Return the [X, Y] coordinate for the center point of the cell that contains the specified text.  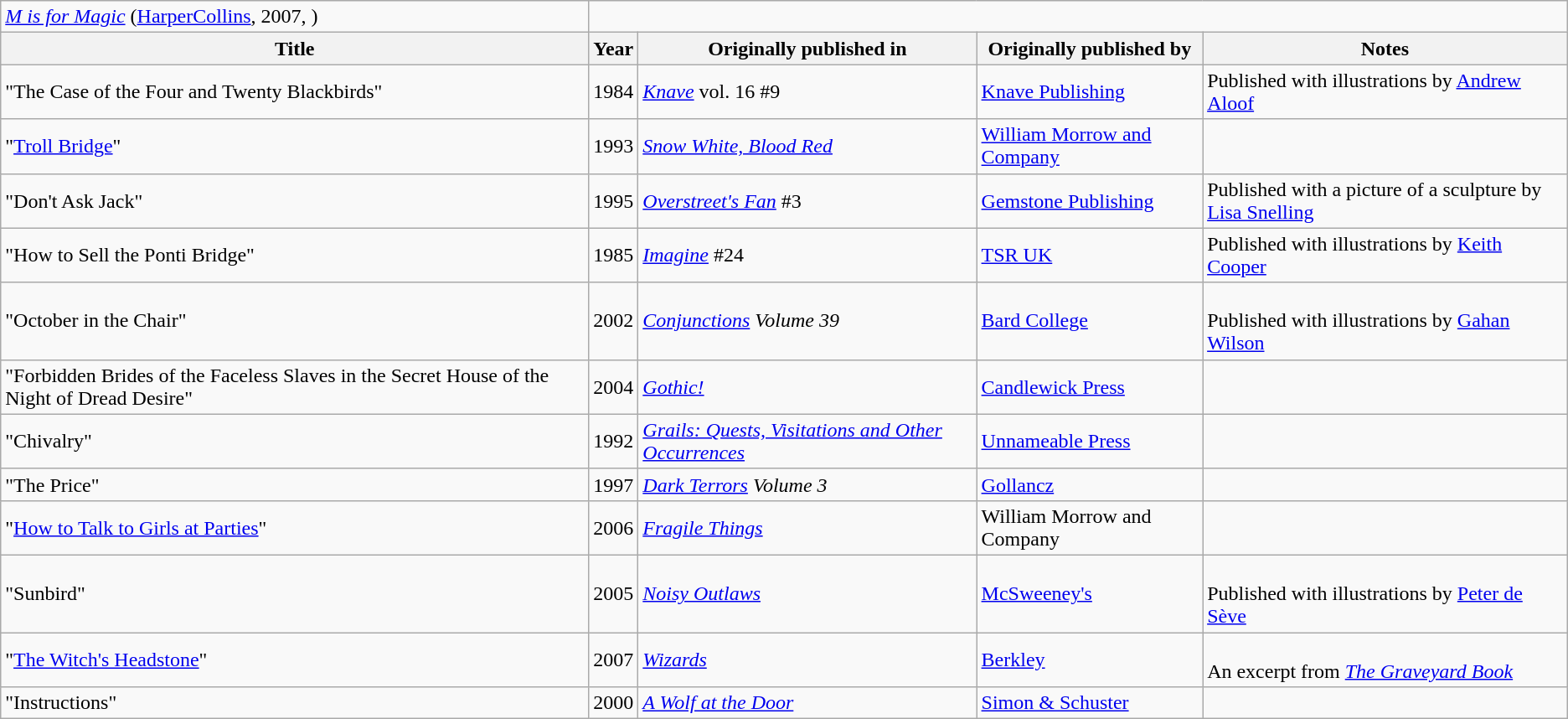
"Don't Ask Jack" [295, 201]
"How to Talk to Girls at Parties" [295, 528]
"The Case of the Four and Twenty Blackbirds" [295, 92]
Noisy Outlaws [807, 593]
"Troll Bridge" [295, 146]
2000 [613, 703]
An excerpt from The Graveyard Book [1385, 659]
"The Witch's Headstone" [295, 659]
Gemstone Publishing [1090, 201]
M is for Magic (HarperCollins, 2007, ) [295, 17]
1993 [613, 146]
Snow White, Blood Red [807, 146]
1984 [613, 92]
"How to Sell the Ponti Bridge" [295, 255]
Unnameable Press [1090, 441]
Wizards [807, 659]
"Instructions" [295, 703]
2004 [613, 387]
Grails: Quests, Visitations and Other Occurrences [807, 441]
2007 [613, 659]
"Chivalry" [295, 441]
Berkley [1090, 659]
Notes [1385, 49]
Published with a picture of a sculpture by Lisa Snelling [1385, 201]
Knave vol. 16 #9 [807, 92]
Conjunctions Volume 39 [807, 321]
Gothic! [807, 387]
"October in the Chair" [295, 321]
TSR UK [1090, 255]
1985 [613, 255]
McSweeney's [1090, 593]
Gollancz [1090, 484]
Imagine #24 [807, 255]
Published with illustrations by Gahan Wilson [1385, 321]
Dark Terrors Volume 3 [807, 484]
"Forbidden Brides of the Faceless Slaves in the Secret House of the Night of Dread Desire" [295, 387]
2006 [613, 528]
Candlewick Press [1090, 387]
Published with illustrations by Keith Cooper [1385, 255]
Originally published in [807, 49]
1997 [613, 484]
1995 [613, 201]
A Wolf at the Door [807, 703]
2005 [613, 593]
1992 [613, 441]
2002 [613, 321]
Simon & Schuster [1090, 703]
Fragile Things [807, 528]
Published with illustrations by Andrew Aloof [1385, 92]
Title [295, 49]
Published with illustrations by Peter de Sève [1385, 593]
Overstreet's Fan #3 [807, 201]
"Sunbird" [295, 593]
"The Price" [295, 484]
Bard College [1090, 321]
Knave Publishing [1090, 92]
Originally published by [1090, 49]
Year [613, 49]
